Pinpoint the cell where the given text exists, returning its [x, y] midpoint coordinate. 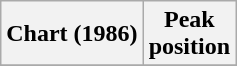
Peakposition [189, 34]
Chart (1986) [72, 34]
